Pinpoint the cell where the given text exists, returning its [x, y] midpoint coordinate. 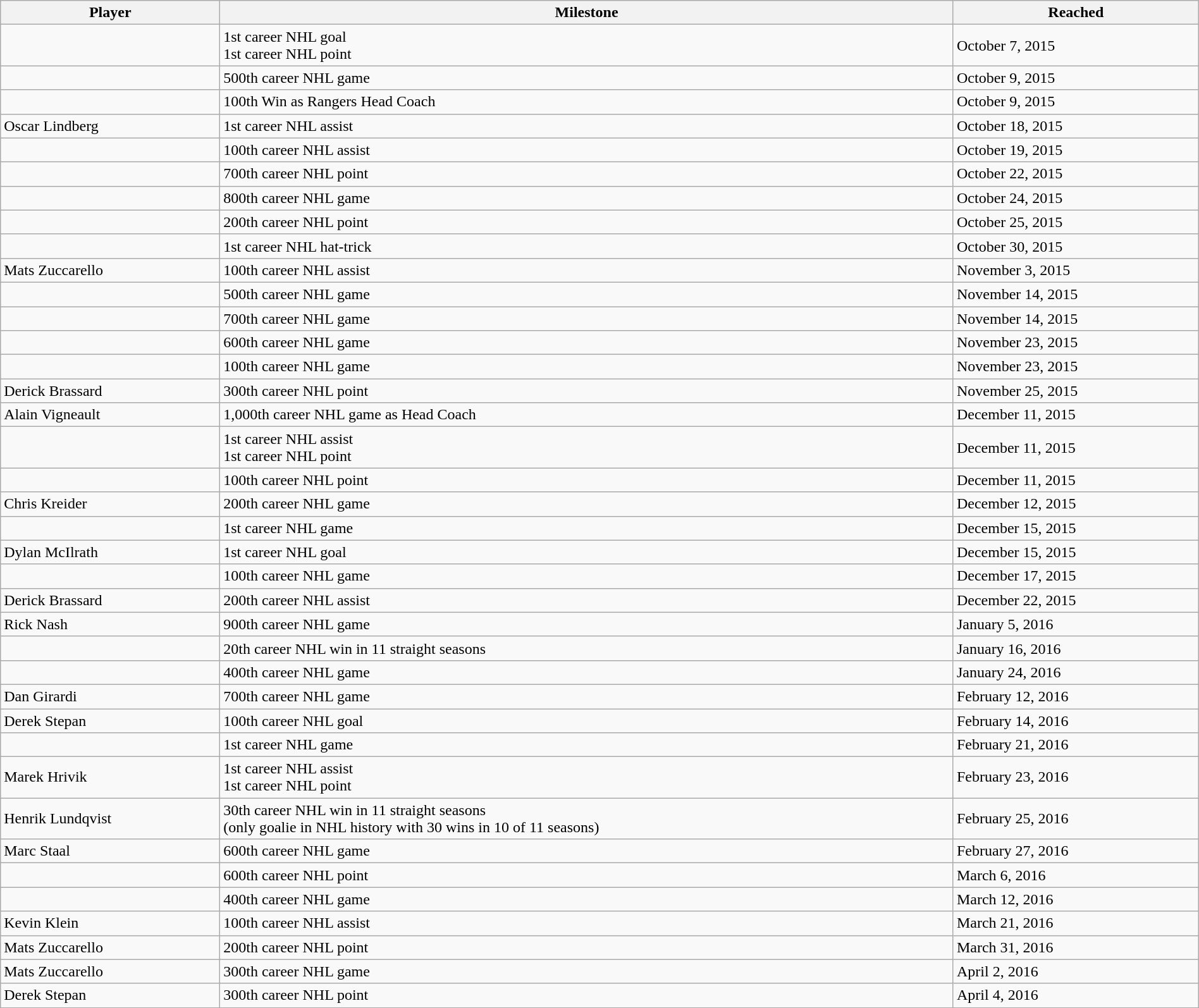
900th career NHL game [587, 624]
October 25, 2015 [1076, 222]
Player [110, 13]
1st career NHL assist [587, 126]
30th career NHL win in 11 straight seasons(only goalie in NHL history with 30 wins in 10 of 11 seasons) [587, 818]
December 22, 2015 [1076, 600]
January 24, 2016 [1076, 672]
March 21, 2016 [1076, 923]
March 6, 2016 [1076, 875]
300th career NHL game [587, 971]
November 25, 2015 [1076, 391]
November 3, 2015 [1076, 270]
100th career NHL goal [587, 720]
October 18, 2015 [1076, 126]
Henrik Lundqvist [110, 818]
March 31, 2016 [1076, 947]
February 25, 2016 [1076, 818]
Marek Hrivik [110, 778]
Chris Kreider [110, 504]
Marc Staal [110, 851]
December 12, 2015 [1076, 504]
100th Win as Rangers Head Coach [587, 102]
February 27, 2016 [1076, 851]
1st career NHL goal1st career NHL point [587, 46]
Milestone [587, 13]
200th career NHL game [587, 504]
1st career NHL hat-trick [587, 246]
600th career NHL point [587, 875]
February 23, 2016 [1076, 778]
October 24, 2015 [1076, 198]
March 12, 2016 [1076, 899]
Dan Girardi [110, 696]
October 19, 2015 [1076, 150]
January 16, 2016 [1076, 648]
April 4, 2016 [1076, 995]
Kevin Klein [110, 923]
October 22, 2015 [1076, 174]
1,000th career NHL game as Head Coach [587, 415]
October 30, 2015 [1076, 246]
Oscar Lindberg [110, 126]
Rick Nash [110, 624]
200th career NHL assist [587, 600]
February 12, 2016 [1076, 696]
February 21, 2016 [1076, 745]
October 7, 2015 [1076, 46]
January 5, 2016 [1076, 624]
800th career NHL game [587, 198]
20th career NHL win in 11 straight seasons [587, 648]
Reached [1076, 13]
April 2, 2016 [1076, 971]
February 14, 2016 [1076, 720]
700th career NHL point [587, 174]
100th career NHL point [587, 480]
1st career NHL goal [587, 552]
Alain Vigneault [110, 415]
December 17, 2015 [1076, 576]
Dylan McIlrath [110, 552]
